Detect which cell encompasses the target text, then output its (x, y) center coordinate. 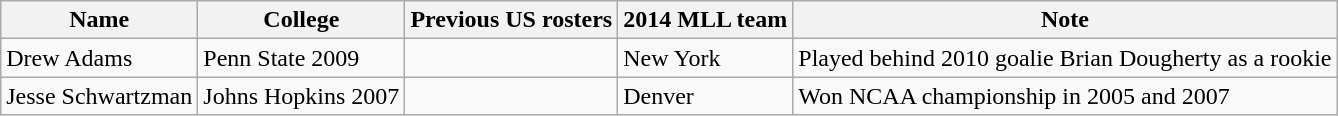
2014 MLL team (706, 20)
Jesse Schwartzman (100, 96)
Previous US rosters (512, 20)
Played behind 2010 goalie Brian Dougherty as a rookie (1065, 58)
Denver (706, 96)
New York (706, 58)
Won NCAA championship in 2005 and 2007 (1065, 96)
Drew Adams (100, 58)
College (302, 20)
Note (1065, 20)
Penn State 2009 (302, 58)
Name (100, 20)
Johns Hopkins 2007 (302, 96)
